Capture the cell that displays the provided text and extract its [x, y] central coordinate. 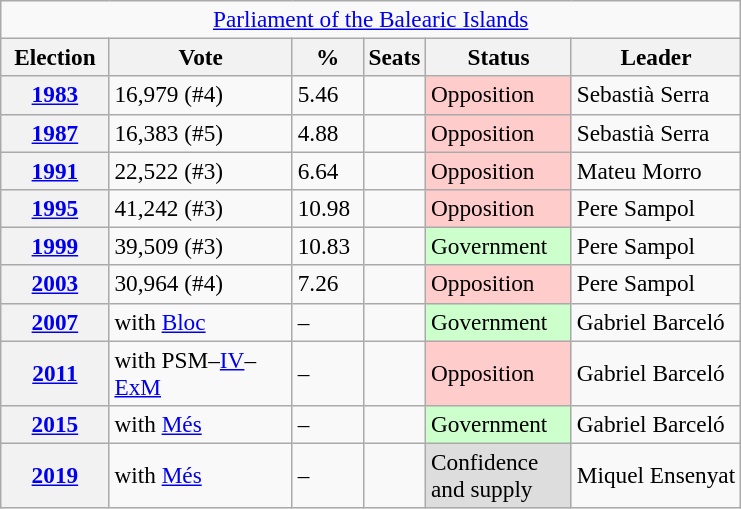
1995 [55, 208]
Leader [656, 57]
41,242 (#3) [200, 208]
5.46 [328, 95]
1983 [55, 95]
% [328, 57]
10.98 [328, 208]
with Bloc [200, 322]
2007 [55, 322]
with PSM–IV–ExM [200, 372]
30,964 (#4) [200, 284]
39,509 (#3) [200, 246]
6.64 [328, 170]
10.83 [328, 246]
Mateu Morro [656, 170]
2019 [55, 476]
1999 [55, 246]
2003 [55, 284]
1991 [55, 170]
Miquel Ensenyat [656, 476]
22,522 (#3) [200, 170]
Confidence and supply [499, 476]
Vote [200, 57]
Parliament of the Balearic Islands [371, 19]
16,979 (#4) [200, 95]
Election [55, 57]
2015 [55, 424]
Seats [394, 57]
2011 [55, 372]
16,383 (#5) [200, 133]
4.88 [328, 133]
7.26 [328, 284]
1987 [55, 133]
Status [499, 57]
